Find where the given text appears and provide that cell's center as (X, Y) coordinate. 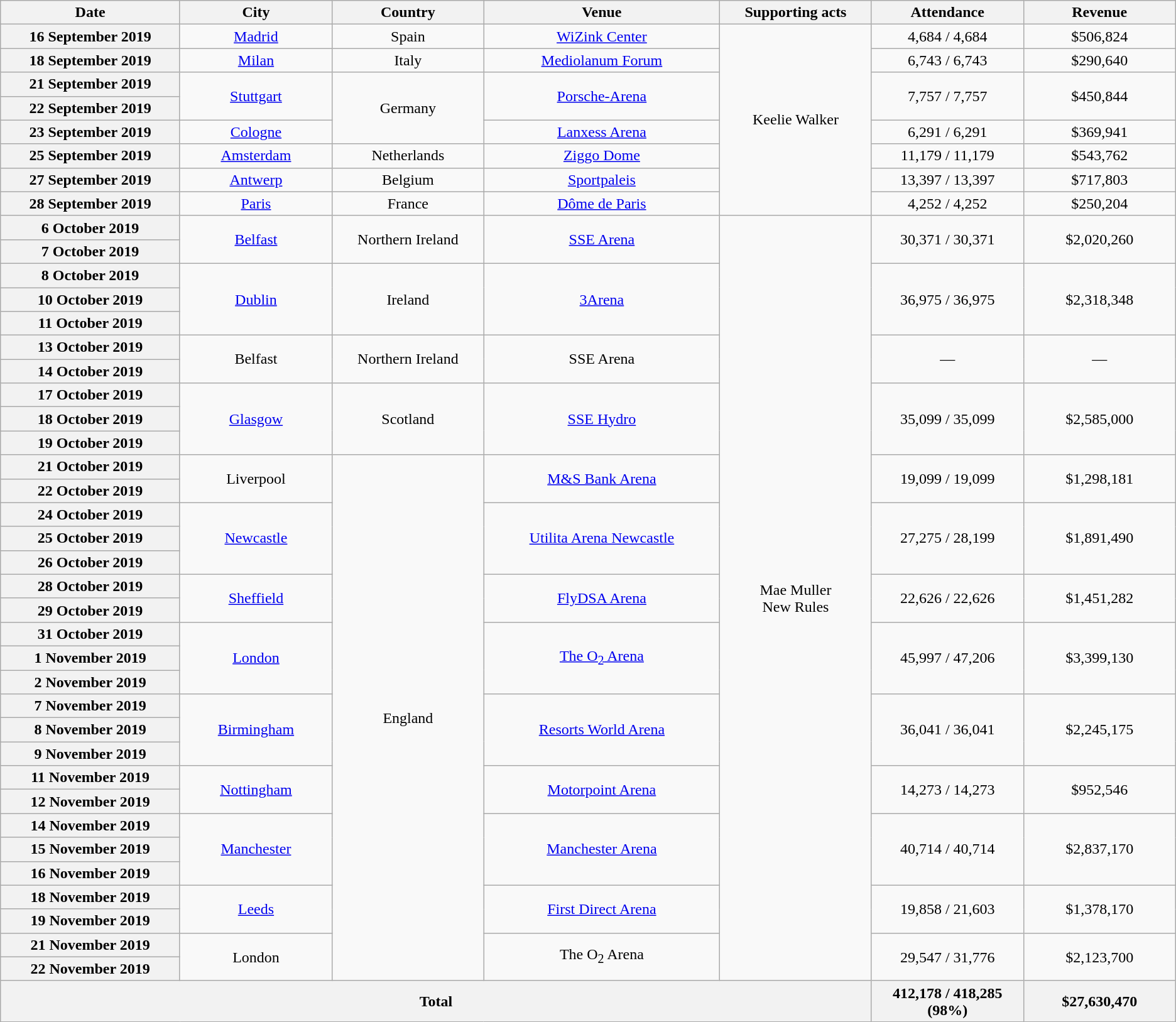
12 November 2019 (90, 802)
$1,298,181 (1099, 479)
Venue (602, 13)
Sportpaleis (602, 180)
Netherlands (408, 156)
36,041 / 36,041 (947, 730)
3Arena (602, 299)
9 November 2019 (90, 754)
28 September 2019 (90, 204)
19,099 / 19,099 (947, 479)
6,291 / 6,291 (947, 132)
36,975 / 36,975 (947, 299)
Manchester (256, 849)
Porsche-Arena (602, 96)
17 October 2019 (90, 395)
Stuttgart (256, 96)
22 October 2019 (90, 491)
Ireland (408, 299)
14 November 2019 (90, 825)
22 September 2019 (90, 108)
Sheffield (256, 598)
France (408, 204)
Utilita Arena Newcastle (602, 538)
13 October 2019 (90, 347)
City (256, 13)
35,099 / 35,099 (947, 419)
11,179 / 11,179 (947, 156)
$2,123,700 (1099, 957)
Supporting acts (796, 13)
6,743 / 6,743 (947, 60)
$2,318,348 (1099, 299)
24 October 2019 (90, 514)
21 October 2019 (90, 467)
Dôme de Paris (602, 204)
15 November 2019 (90, 849)
$290,640 (1099, 60)
Country (408, 13)
$2,837,170 (1099, 849)
Lanxess Arena (602, 132)
Madrid (256, 36)
$250,204 (1099, 204)
Date (90, 13)
6 October 2019 (90, 227)
Belgium (408, 180)
22,626 / 22,626 (947, 598)
22 November 2019 (90, 969)
26 October 2019 (90, 562)
Mediolanum Forum (602, 60)
Milan (256, 60)
Spain (408, 36)
Liverpool (256, 479)
23 September 2019 (90, 132)
England (408, 717)
29 October 2019 (90, 610)
11 October 2019 (90, 323)
Motorpoint Arena (602, 790)
Birmingham (256, 730)
Manchester Arena (602, 849)
$2,585,000 (1099, 419)
Antwerp (256, 180)
28 October 2019 (90, 586)
Cologne (256, 132)
Revenue (1099, 13)
$2,245,175 (1099, 730)
18 October 2019 (90, 419)
19 November 2019 (90, 921)
$450,844 (1099, 96)
29,547 / 31,776 (947, 957)
Newcastle (256, 538)
$2,020,260 (1099, 239)
$1,451,282 (1099, 598)
$1,378,170 (1099, 909)
7 November 2019 (90, 706)
Scotland (408, 419)
16 November 2019 (90, 873)
Ziggo Dome (602, 156)
13,397 / 13,397 (947, 180)
7 October 2019 (90, 251)
Germany (408, 108)
7,757 / 7,757 (947, 96)
4,252 / 4,252 (947, 204)
$717,803 (1099, 180)
Mae MullerNew Rules (796, 598)
Total (436, 1001)
$27,630,470 (1099, 1001)
21 September 2019 (90, 84)
30,371 / 30,371 (947, 239)
16 September 2019 (90, 36)
21 November 2019 (90, 945)
Leeds (256, 909)
11 November 2019 (90, 778)
10 October 2019 (90, 300)
$506,824 (1099, 36)
412,178 / 418,285 (98%) (947, 1001)
Keelie Walker (796, 120)
2 November 2019 (90, 682)
Italy (408, 60)
1 November 2019 (90, 658)
14,273 / 14,273 (947, 790)
WiZink Center (602, 36)
Attendance (947, 13)
Dublin (256, 299)
SSE Hydro (602, 419)
$3,399,130 (1099, 658)
18 November 2019 (90, 897)
Nottingham (256, 790)
27 September 2019 (90, 180)
25 October 2019 (90, 538)
19,858 / 21,603 (947, 909)
8 October 2019 (90, 275)
Amsterdam (256, 156)
FlyDSA Arena (602, 598)
19 October 2019 (90, 443)
$543,762 (1099, 156)
First Direct Arena (602, 909)
31 October 2019 (90, 634)
$1,891,490 (1099, 538)
40,714 / 40,714 (947, 849)
Paris (256, 204)
18 September 2019 (90, 60)
M&S Bank Arena (602, 479)
45,997 / 47,206 (947, 658)
25 September 2019 (90, 156)
4,684 / 4,684 (947, 36)
14 October 2019 (90, 371)
$369,941 (1099, 132)
Glasgow (256, 419)
8 November 2019 (90, 730)
27,275 / 28,199 (947, 538)
$952,546 (1099, 790)
Resorts World Arena (602, 730)
